Return the (x, y) coordinate for the center point of the cell that contains the specified text.  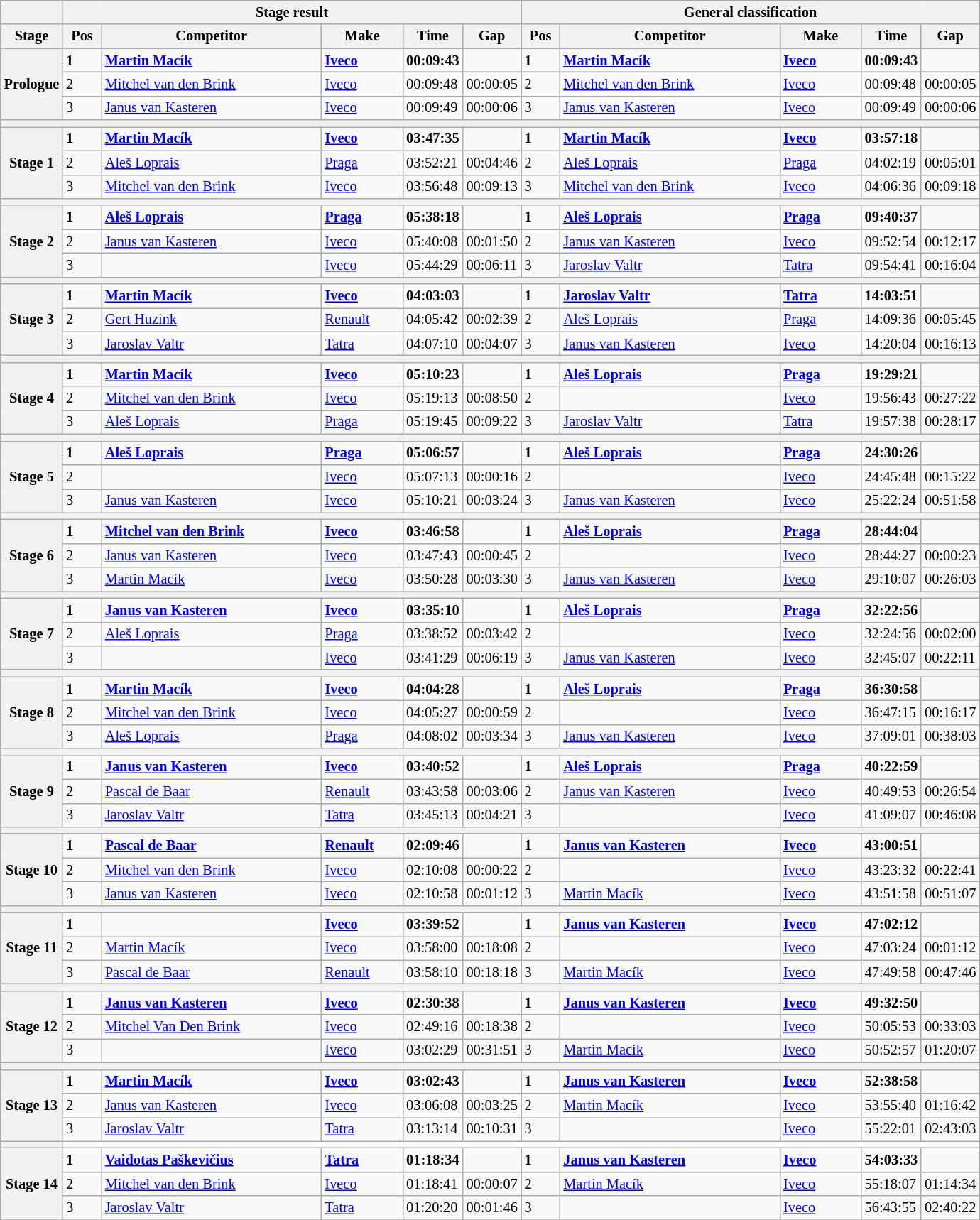
Stage 7 (31, 633)
00:26:03 (950, 579)
56:43:55 (891, 1208)
00:18:38 (492, 1027)
03:02:29 (432, 1050)
28:44:04 (891, 531)
00:00:22 (492, 870)
01:18:41 (432, 1184)
00:04:21 (492, 815)
00:51:07 (950, 893)
03:47:35 (432, 138)
Stage 5 (31, 477)
03:58:10 (432, 972)
00:12:17 (950, 241)
01:14:34 (950, 1184)
19:57:38 (891, 422)
00:00:45 (492, 555)
02:43:03 (950, 1129)
Stage 14 (31, 1183)
00:51:58 (950, 501)
00:18:08 (492, 948)
05:19:13 (432, 398)
03:43:58 (432, 791)
Stage (31, 36)
19:29:21 (891, 374)
32:22:56 (891, 610)
00:18:18 (492, 972)
43:00:51 (891, 846)
04:02:19 (891, 163)
Stage 8 (31, 713)
04:08:02 (432, 736)
00:22:41 (950, 870)
32:24:56 (891, 634)
14:09:36 (891, 320)
00:08:50 (492, 398)
03:38:52 (432, 634)
00:02:00 (950, 634)
03:47:43 (432, 555)
03:40:52 (432, 767)
05:44:29 (432, 265)
05:19:45 (432, 422)
04:07:10 (432, 344)
28:44:27 (891, 555)
00:03:30 (492, 579)
02:09:46 (432, 846)
02:49:16 (432, 1027)
00:00:07 (492, 1184)
00:00:16 (492, 476)
14:20:04 (891, 344)
03:52:21 (432, 163)
Stage 6 (31, 555)
36:30:58 (891, 689)
00:00:23 (950, 555)
19:56:43 (891, 398)
00:46:08 (950, 815)
Stage 10 (31, 869)
47:02:12 (891, 925)
03:41:29 (432, 658)
01:20:20 (432, 1208)
Prologue (31, 84)
02:40:22 (950, 1208)
14:03:51 (891, 296)
40:49:53 (891, 791)
00:38:03 (950, 736)
Stage 3 (31, 320)
25:22:24 (891, 501)
00:03:06 (492, 791)
Stage 11 (31, 949)
00:01:46 (492, 1208)
00:06:11 (492, 265)
04:03:03 (432, 296)
00:04:07 (492, 344)
00:27:22 (950, 398)
05:10:21 (432, 501)
00:00:59 (492, 712)
01:20:07 (950, 1050)
01:16:42 (950, 1105)
05:40:08 (432, 241)
00:09:13 (492, 187)
00:02:39 (492, 320)
00:01:50 (492, 241)
05:06:57 (432, 453)
09:52:54 (891, 241)
04:06:36 (891, 187)
03:56:48 (432, 187)
36:47:15 (891, 712)
Mitchel Van Den Brink (212, 1027)
00:28:17 (950, 422)
52:38:58 (891, 1082)
03:58:00 (432, 948)
43:23:32 (891, 870)
53:55:40 (891, 1105)
50:05:53 (891, 1027)
00:05:45 (950, 320)
03:45:13 (432, 815)
Gert Huzink (212, 320)
02:10:08 (432, 870)
24:45:48 (891, 476)
55:22:01 (891, 1129)
54:03:33 (891, 1160)
00:06:19 (492, 658)
03:06:08 (432, 1105)
00:03:42 (492, 634)
00:16:04 (950, 265)
00:31:51 (492, 1050)
40:22:59 (891, 767)
00:03:34 (492, 736)
00:09:22 (492, 422)
00:09:18 (950, 187)
41:09:07 (891, 815)
00:04:46 (492, 163)
03:13:14 (432, 1129)
Stage 13 (31, 1105)
37:09:01 (891, 736)
49:32:50 (891, 1003)
43:51:58 (891, 893)
Stage 4 (31, 398)
24:30:26 (891, 453)
Stage result (292, 12)
00:03:25 (492, 1105)
03:46:58 (432, 531)
00:16:17 (950, 712)
50:52:57 (891, 1050)
47:03:24 (891, 948)
General classification (751, 12)
09:54:41 (891, 265)
05:38:18 (432, 217)
09:40:37 (891, 217)
Vaidotas Paškevičius (212, 1160)
04:05:42 (432, 320)
02:10:58 (432, 893)
32:45:07 (891, 658)
04:04:28 (432, 689)
00:16:13 (950, 344)
00:47:46 (950, 972)
03:50:28 (432, 579)
Stage 2 (31, 241)
00:10:31 (492, 1129)
00:26:54 (950, 791)
00:15:22 (950, 476)
00:03:24 (492, 501)
05:10:23 (432, 374)
55:18:07 (891, 1184)
04:05:27 (432, 712)
00:05:01 (950, 163)
02:30:38 (432, 1003)
03:35:10 (432, 610)
Stage 12 (31, 1027)
03:57:18 (891, 138)
01:18:34 (432, 1160)
05:07:13 (432, 476)
03:39:52 (432, 925)
Stage 1 (31, 162)
29:10:07 (891, 579)
00:33:03 (950, 1027)
03:02:43 (432, 1082)
Stage 9 (31, 791)
00:22:11 (950, 658)
47:49:58 (891, 972)
